Capture the cell that displays the provided text and extract its (x, y) central coordinate. 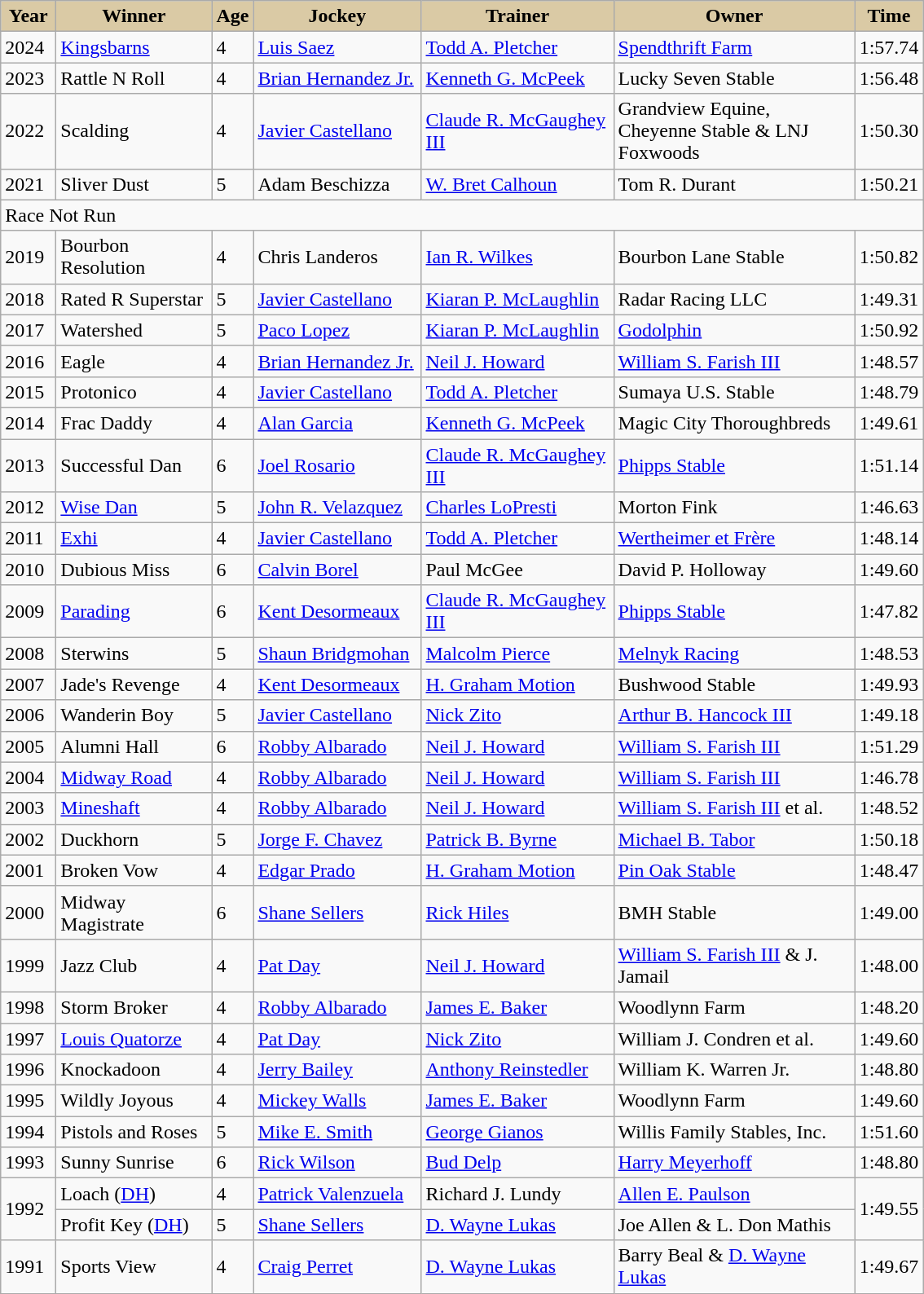
Alan Garcia (337, 423)
Richard J. Lundy (517, 1194)
Mineshaft (134, 808)
William S. Farish III & J. Jamail (734, 965)
Wanderin Boy (134, 715)
Joel Rosario (337, 464)
Broken Vow (134, 870)
Edgar Prado (337, 870)
1:48.47 (889, 870)
1:49.00 (889, 913)
2016 (29, 361)
Wise Dan (134, 508)
Luis Saez (337, 47)
George Gianos (517, 1132)
1:56.48 (889, 78)
Lucky Seven Stable (734, 78)
Owner (734, 16)
2014 (29, 423)
Race Not Run (462, 215)
Morton Fink (734, 508)
2012 (29, 508)
2001 (29, 870)
1:51.29 (889, 746)
Eagle (134, 361)
William S. Farish III et al. (734, 808)
Calvin Borel (337, 570)
1995 (29, 1101)
Pistols and Roses (134, 1132)
2007 (29, 684)
1:48.52 (889, 808)
Bushwood Stable (734, 684)
1:57.74 (889, 47)
Sports View (134, 1266)
1993 (29, 1163)
Radar Racing LLC (734, 299)
Chris Landeros (337, 257)
Louis Quatorze (134, 1039)
1:49.93 (889, 684)
Jorge F. Chavez (337, 839)
Shaun Bridgmohan (337, 654)
Frac Daddy (134, 423)
Sliver Dust (134, 184)
Grandview Equine, Cheyenne Stable & LNJ Foxwoods (734, 131)
Rattle N Roll (134, 78)
Paul McGee (517, 570)
1:50.21 (889, 184)
Rick Wilson (337, 1163)
Trainer (517, 16)
Time (889, 16)
Loach (DH) (134, 1194)
Malcolm Pierce (517, 654)
1:51.14 (889, 464)
Barry Beal & D. Wayne Lukas (734, 1266)
2015 (29, 392)
W. Bret Calhoun (517, 184)
Harry Meyerhoff (734, 1163)
Arthur B. Hancock III (734, 715)
1998 (29, 1007)
Midway Magistrate (134, 913)
2005 (29, 746)
1999 (29, 965)
Magic City Thoroughbreds (734, 423)
Kingsbarns (134, 47)
1:50.92 (889, 330)
Adam Beschizza (337, 184)
Craig Perret (337, 1266)
Paco Lopez (337, 330)
William J. Condren et al. (734, 1039)
1:49.55 (889, 1209)
Anthony Reinstedler (517, 1070)
Spendthrift Farm (734, 47)
2004 (29, 777)
2011 (29, 539)
Protonico (134, 392)
1:46.78 (889, 777)
Ian R. Wilkes (517, 257)
2023 (29, 78)
1997 (29, 1039)
John R. Velazquez (337, 508)
Knockadoon (134, 1070)
Scalding (134, 131)
Mike E. Smith (337, 1132)
Melnyk Racing (734, 654)
Rated R Superstar (134, 299)
Year (29, 16)
1992 (29, 1209)
Jockey (337, 16)
Successful Dan (134, 464)
Sumaya U.S. Stable (734, 392)
Pin Oak Stable (734, 870)
2002 (29, 839)
1996 (29, 1070)
1991 (29, 1266)
1:48.14 (889, 539)
Dubious Miss (134, 570)
2021 (29, 184)
1:50.82 (889, 257)
1:48.53 (889, 654)
1:49.61 (889, 423)
Sunny Sunrise (134, 1163)
Tom R. Durant (734, 184)
Charles LoPresti (517, 508)
Patrick B. Byrne (517, 839)
2024 (29, 47)
Joe Allen & L. Don Mathis (734, 1225)
1:49.18 (889, 715)
Age (233, 16)
2003 (29, 808)
2017 (29, 330)
Duckhorn (134, 839)
Profit Key (DH) (134, 1225)
Storm Broker (134, 1007)
Exhi (134, 539)
Rick Hiles (517, 913)
2009 (29, 611)
1:48.00 (889, 965)
2013 (29, 464)
Jerry Bailey (337, 1070)
Patrick Valenzuela (337, 1194)
1:48.79 (889, 392)
1:47.82 (889, 611)
Bud Delp (517, 1163)
1:49.67 (889, 1266)
1:49.31 (889, 299)
2000 (29, 913)
1:51.60 (889, 1132)
Mickey Walls (337, 1101)
1:50.18 (889, 839)
2008 (29, 654)
Bourbon Resolution (134, 257)
Godolphin (734, 330)
Jade's Revenge (134, 684)
1:46.63 (889, 508)
Michael B. Tabor (734, 839)
Winner (134, 16)
Jazz Club (134, 965)
Bourbon Lane Stable (734, 257)
1994 (29, 1132)
2006 (29, 715)
David P. Holloway (734, 570)
Wildly Joyous (134, 1101)
Watershed (134, 330)
William K. Warren Jr. (734, 1070)
2022 (29, 131)
1:48.57 (889, 361)
2010 (29, 570)
Sterwins (134, 654)
Midway Road (134, 777)
2018 (29, 299)
Alumni Hall (134, 746)
1:50.30 (889, 131)
BMH Stable (734, 913)
Wertheimer et Frère (734, 539)
Parading (134, 611)
Willis Family Stables, Inc. (734, 1132)
1:48.20 (889, 1007)
Allen E. Paulson (734, 1194)
2019 (29, 257)
